From the cell containing the given text, extract its center point as (x, y) coordinate. 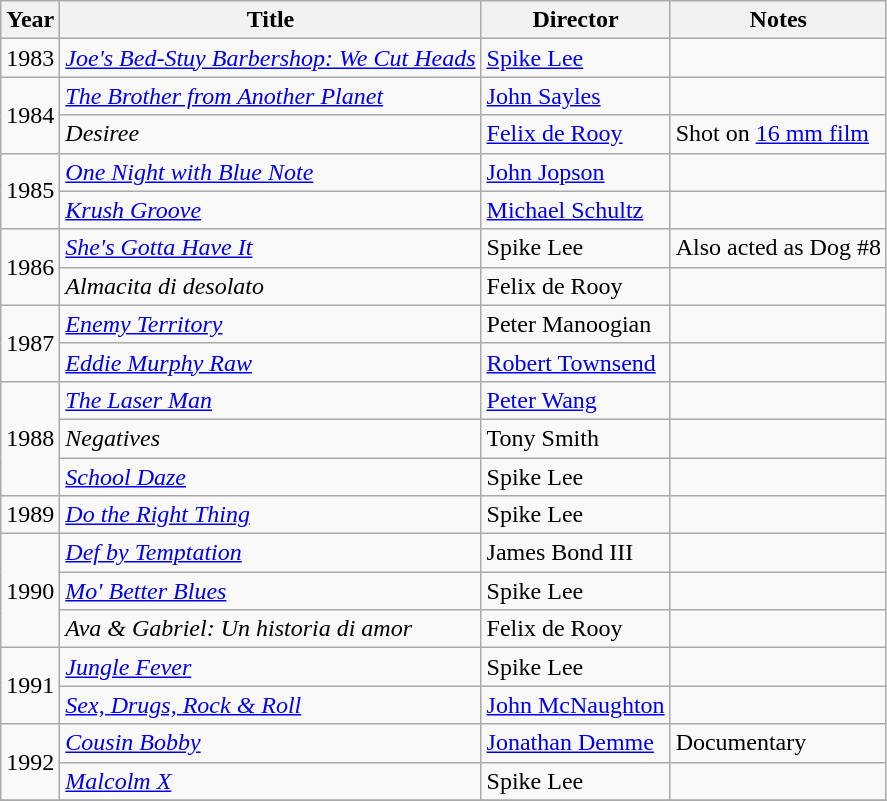
1987 (30, 343)
1985 (30, 191)
1989 (30, 515)
James Bond III (576, 553)
1990 (30, 591)
The Brother from Another Planet (270, 96)
1983 (30, 58)
John McNaughton (576, 705)
Almacita di desolato (270, 286)
Mo' Better Blues (270, 591)
John Jopson (576, 172)
Jungle Fever (270, 667)
The Laser Man (270, 400)
John Sayles (576, 96)
Peter Manoogian (576, 324)
Michael Schultz (576, 210)
Enemy Territory (270, 324)
Title (270, 20)
Also acted as Dog #8 (778, 248)
Desiree (270, 134)
Negatives (270, 438)
1988 (30, 438)
Do the Right Thing (270, 515)
1991 (30, 686)
One Night with Blue Note (270, 172)
Tony Smith (576, 438)
Sex, Drugs, Rock & Roll (270, 705)
Shot on 16 mm film (778, 134)
Jonathan Demme (576, 743)
Def by Temptation (270, 553)
School Daze (270, 477)
Notes (778, 20)
Director (576, 20)
Eddie Murphy Raw (270, 362)
Year (30, 20)
Documentary (778, 743)
Peter Wang (576, 400)
Malcolm X (270, 781)
Cousin Bobby (270, 743)
Robert Townsend (576, 362)
1986 (30, 267)
1984 (30, 115)
1992 (30, 762)
Joe's Bed-Stuy Barbershop: We Cut Heads (270, 58)
She's Gotta Have It (270, 248)
Ava & Gabriel: Un historia di amor (270, 629)
Krush Groove (270, 210)
